Locate the cell with the specified text and output its [X, Y] center coordinate. 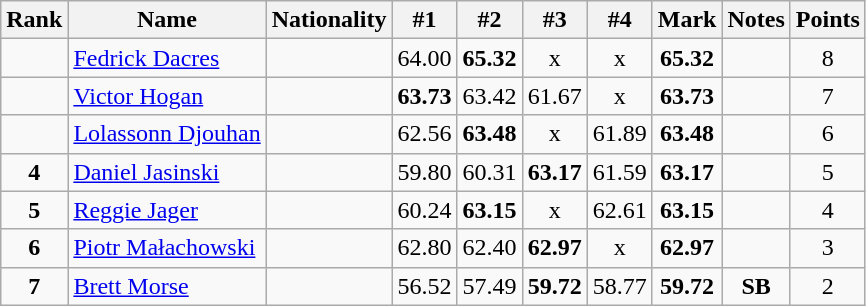
Rank [34, 20]
57.49 [490, 286]
Brett Morse [167, 286]
59.80 [424, 172]
64.00 [424, 58]
63.42 [490, 96]
Fedrick Dacres [167, 58]
#2 [490, 20]
61.59 [620, 172]
Lolassonn Djouhan [167, 134]
#1 [424, 20]
62.56 [424, 134]
Piotr Małachowski [167, 248]
Notes [756, 20]
Daniel Jasinski [167, 172]
56.52 [424, 286]
#3 [554, 20]
61.67 [554, 96]
2 [828, 286]
62.61 [620, 210]
60.24 [424, 210]
Points [828, 20]
62.40 [490, 248]
Name [167, 20]
60.31 [490, 172]
8 [828, 58]
58.77 [620, 286]
3 [828, 248]
62.80 [424, 248]
#4 [620, 20]
61.89 [620, 134]
Victor Hogan [167, 96]
Mark [687, 20]
Reggie Jager [167, 210]
SB [756, 286]
Nationality [329, 20]
